For the text-containing cell, return its midpoint in [x, y] coordinate format. 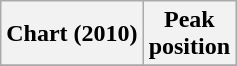
Peak position [189, 34]
Chart (2010) [72, 34]
